Find where the given text appears and provide that cell's center as (X, Y) coordinate. 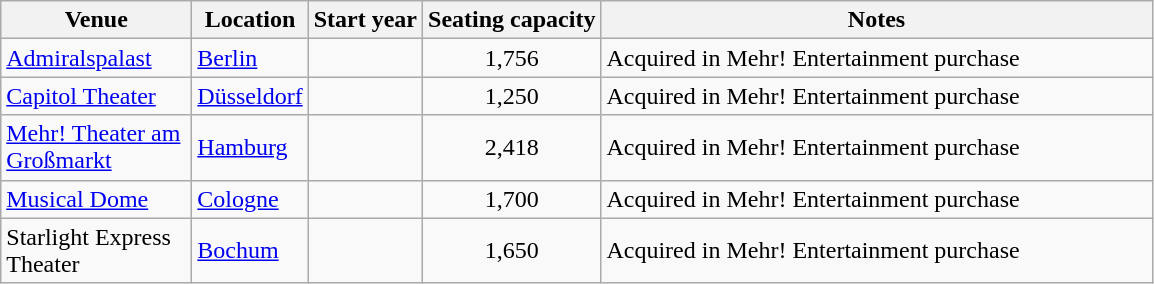
1,250 (512, 96)
Notes (876, 20)
1,700 (512, 199)
Venue (96, 20)
1,650 (512, 250)
Capitol Theater (96, 96)
1,756 (512, 58)
Mehr! Theater am Großmarkt (96, 148)
Musical Dome (96, 199)
Admiralspalast (96, 58)
Location (250, 20)
Düsseldorf (250, 96)
Cologne (250, 199)
Starlight Express Theater (96, 250)
Bochum (250, 250)
Hamburg (250, 148)
Seating capacity (512, 20)
Berlin (250, 58)
2,418 (512, 148)
Start year (365, 20)
